From the cell containing the given text, extract its center point as (X, Y) coordinate. 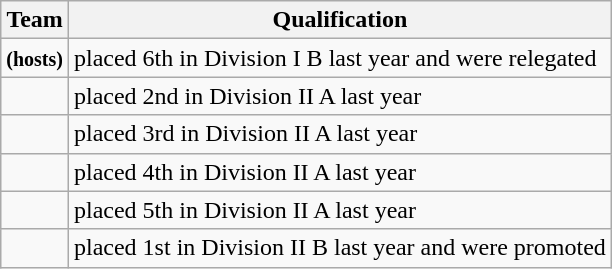
placed 4th in Division II A last year (340, 172)
(hosts) (35, 58)
placed 3rd in Division II A last year (340, 134)
placed 5th in Division II A last year (340, 210)
Team (35, 20)
placed 6th in Division I B last year and were relegated (340, 58)
placed 1st in Division II B last year and were promoted (340, 248)
Qualification (340, 20)
placed 2nd in Division II A last year (340, 96)
